Scan for the cell matching the given text and deliver its [X, Y] coordinate at center. 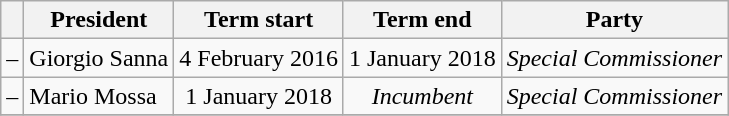
Term end [422, 20]
Incumbent [422, 96]
4 February 2016 [259, 58]
Party [614, 20]
President [99, 20]
Term start [259, 20]
Mario Mossa [99, 96]
Giorgio Sanna [99, 58]
